Return (x, y) of the center of cell containing provided text 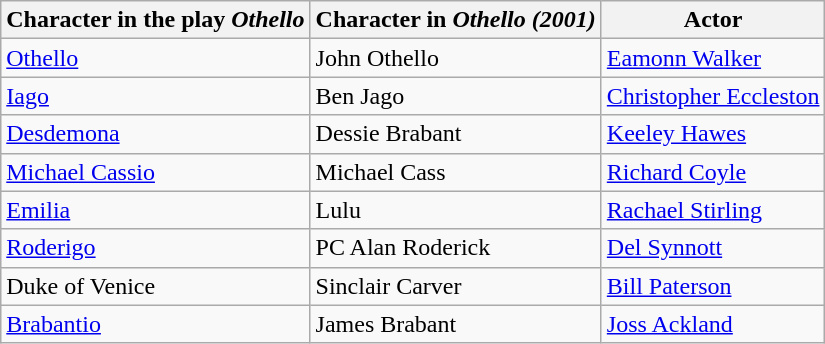
Dessie Brabant (456, 134)
Character in Othello (2001) (456, 20)
Iago (156, 96)
John Othello (456, 58)
Brabantio (156, 324)
Christopher Eccleston (713, 96)
Richard Coyle (713, 172)
Sinclair Carver (456, 286)
Eamonn Walker (713, 58)
James Brabant (456, 324)
Michael Cassio (156, 172)
Emilia (156, 210)
Desdemona (156, 134)
Michael Cass (456, 172)
Ben Jago (456, 96)
Duke of Venice (156, 286)
Othello (156, 58)
Character in the play Othello (156, 20)
Actor (713, 20)
Rachael Stirling (713, 210)
Lulu (456, 210)
Roderigo (156, 248)
Bill Paterson (713, 286)
Joss Ackland (713, 324)
PC Alan Roderick (456, 248)
Keeley Hawes (713, 134)
Del Synnott (713, 248)
